Determine the [x, y] coordinate at the center of the cell enclosing the given text.  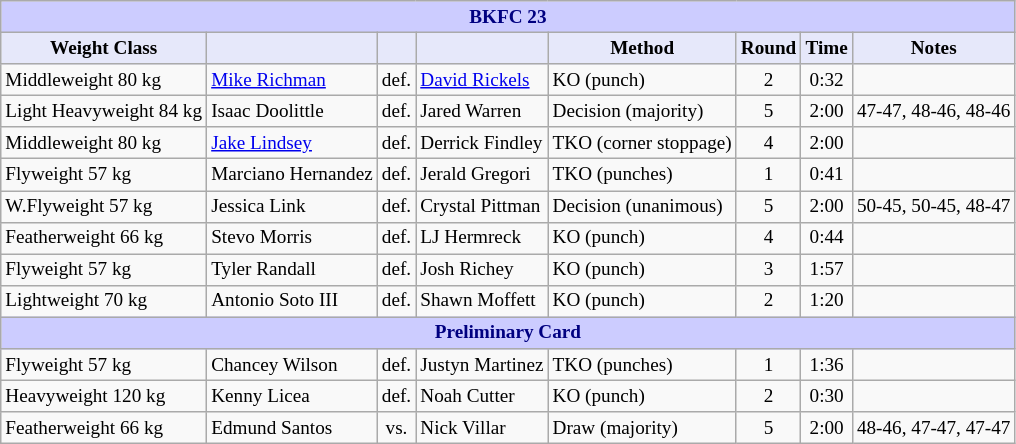
Jerald Gregori [482, 175]
Kenny Licea [292, 396]
Marciano Hernandez [292, 175]
Derrick Findley [482, 143]
Heavyweight 120 kg [104, 396]
Tyler Randall [292, 270]
Mike Richman [292, 80]
Jake Lindsey [292, 143]
Draw (majority) [642, 428]
Jessica Link [292, 206]
Lightweight 70 kg [104, 301]
Preliminary Card [508, 333]
3 [768, 270]
1:20 [826, 301]
David Rickels [482, 80]
Isaac Doolittle [292, 111]
Shawn Moffett [482, 301]
TKO (corner stoppage) [642, 143]
Decision (unanimous) [642, 206]
1:36 [826, 365]
Decision (majority) [642, 111]
Time [826, 48]
Edmund Santos [292, 428]
Josh Richey [482, 270]
0:44 [826, 238]
BKFC 23 [508, 17]
Nick Villar [482, 428]
Method [642, 48]
47-47, 48-46, 48-46 [934, 111]
LJ Hermreck [482, 238]
Chancey Wilson [292, 365]
0:32 [826, 80]
Weight Class [104, 48]
1:57 [826, 270]
Stevo Morris [292, 238]
Notes [934, 48]
Round [768, 48]
Noah Cutter [482, 396]
0:30 [826, 396]
0:41 [826, 175]
Light Heavyweight 84 kg [104, 111]
W.Flyweight 57 kg [104, 206]
Antonio Soto III [292, 301]
Justyn Martinez [482, 365]
vs. [396, 428]
50-45, 50-45, 48-47 [934, 206]
Jared Warren [482, 111]
48-46, 47-47, 47-47 [934, 428]
Crystal Pittman [482, 206]
